For the text-containing cell, return its midpoint in (x, y) coordinate format. 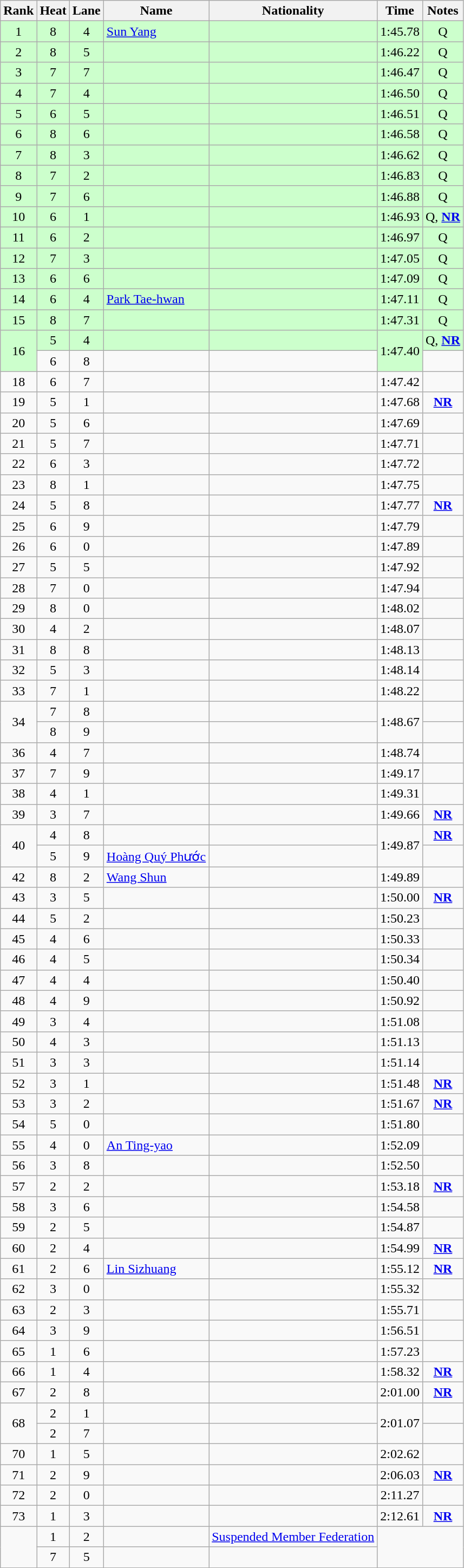
67 (18, 1392)
1:46.47 (400, 73)
Lin Sizhuang (156, 1269)
1:47.05 (400, 258)
1:48.13 (400, 650)
56 (18, 1166)
1:55.12 (400, 1269)
18 (18, 382)
1:48.22 (400, 691)
1:50.40 (400, 980)
1:51.13 (400, 1042)
1:46.97 (400, 237)
1:47.92 (400, 567)
28 (18, 587)
33 (18, 691)
1:48.14 (400, 670)
46 (18, 959)
1:46.50 (400, 93)
1:48.07 (400, 629)
1:47.31 (400, 320)
An Ting-yao (156, 1145)
42 (18, 877)
73 (18, 1516)
2:01.07 (400, 1423)
1:54.87 (400, 1227)
1:47.42 (400, 382)
Park Tae-hwan (156, 299)
66 (18, 1371)
1:47.11 (400, 299)
47 (18, 980)
10 (18, 217)
1:55.32 (400, 1289)
Wang Shun (156, 877)
20 (18, 423)
Heat (53, 11)
Rank (18, 11)
58 (18, 1207)
Nationality (293, 11)
2:11.27 (400, 1495)
2:02.62 (400, 1454)
1:53.18 (400, 1186)
1:57.23 (400, 1351)
1:51.08 (400, 1021)
34 (18, 722)
1:50.34 (400, 959)
29 (18, 609)
1:47.79 (400, 526)
1:47.89 (400, 546)
59 (18, 1227)
55 (18, 1145)
14 (18, 299)
12 (18, 258)
24 (18, 505)
1:50.00 (400, 898)
1:51.67 (400, 1104)
27 (18, 567)
Lane (87, 11)
1:46.88 (400, 196)
1:45.78 (400, 31)
1:48.74 (400, 753)
1:46.93 (400, 217)
45 (18, 939)
38 (18, 794)
1:54.58 (400, 1207)
57 (18, 1186)
37 (18, 773)
1:46.22 (400, 52)
72 (18, 1495)
1:46.51 (400, 114)
61 (18, 1269)
1:47.68 (400, 402)
1:46.58 (400, 134)
11 (18, 237)
1:46.83 (400, 175)
68 (18, 1423)
30 (18, 629)
54 (18, 1125)
23 (18, 485)
15 (18, 320)
1:47.77 (400, 505)
1:54.99 (400, 1248)
64 (18, 1330)
1:52.09 (400, 1145)
49 (18, 1021)
Suspended Member Federation (293, 1537)
1:47.72 (400, 464)
1:52.50 (400, 1166)
1:47.71 (400, 443)
1:46.62 (400, 155)
25 (18, 526)
40 (18, 846)
31 (18, 650)
1:50.23 (400, 918)
50 (18, 1042)
53 (18, 1104)
26 (18, 546)
51 (18, 1062)
1:48.02 (400, 609)
2:12.61 (400, 1516)
Notes (443, 11)
43 (18, 898)
2:06.03 (400, 1475)
Sun Yang (156, 31)
39 (18, 814)
1:47.69 (400, 423)
13 (18, 279)
1:47.75 (400, 485)
32 (18, 670)
71 (18, 1475)
1:49.17 (400, 773)
22 (18, 464)
36 (18, 753)
1:49.66 (400, 814)
1:47.40 (400, 351)
1:47.94 (400, 587)
1:50.33 (400, 939)
65 (18, 1351)
1:51.48 (400, 1083)
21 (18, 443)
1:58.32 (400, 1371)
Hoàng Quý Phước (156, 856)
1:49.31 (400, 794)
1:48.67 (400, 722)
1:56.51 (400, 1330)
44 (18, 918)
62 (18, 1289)
19 (18, 402)
Name (156, 11)
1:47.09 (400, 279)
60 (18, 1248)
1:50.92 (400, 1001)
63 (18, 1310)
1:49.87 (400, 846)
2:01.00 (400, 1392)
48 (18, 1001)
70 (18, 1454)
Time (400, 11)
16 (18, 351)
1:55.71 (400, 1310)
52 (18, 1083)
1:51.80 (400, 1125)
1:51.14 (400, 1062)
1:49.89 (400, 877)
